Provide the [X, Y] coordinate of the cell's center where the given text is located.  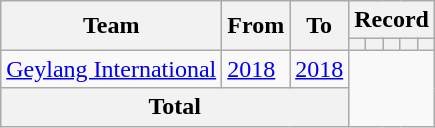
From [256, 26]
Team [112, 26]
Total [175, 107]
To [320, 26]
Record [392, 20]
Geylang International [112, 69]
